For the text-containing cell, return its midpoint in (x, y) coordinate format. 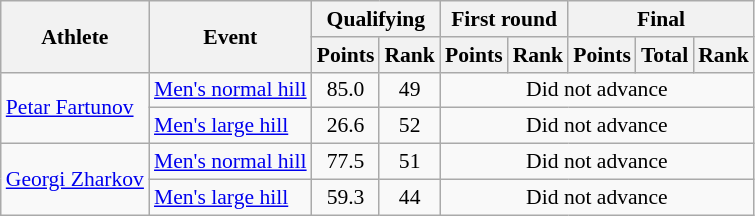
Qualifying (376, 19)
85.0 (346, 90)
Total (664, 55)
59.3 (346, 197)
52 (410, 126)
51 (410, 162)
Georgi Zharkov (75, 180)
26.6 (346, 126)
Final (661, 19)
Athlete (75, 36)
Petar Fartunov (75, 108)
49 (410, 90)
First round (504, 19)
44 (410, 197)
Event (230, 36)
77.5 (346, 162)
